From the cell containing the given text, extract its center point as (x, y) coordinate. 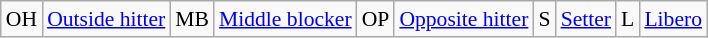
S (544, 19)
MB (192, 19)
Outside hitter (106, 19)
L (628, 19)
Libero (673, 19)
Setter (586, 19)
OP (376, 19)
Opposite hitter (464, 19)
Middle blocker (286, 19)
OH (22, 19)
